Find where the given text appears and provide that cell's center as (X, Y) coordinate. 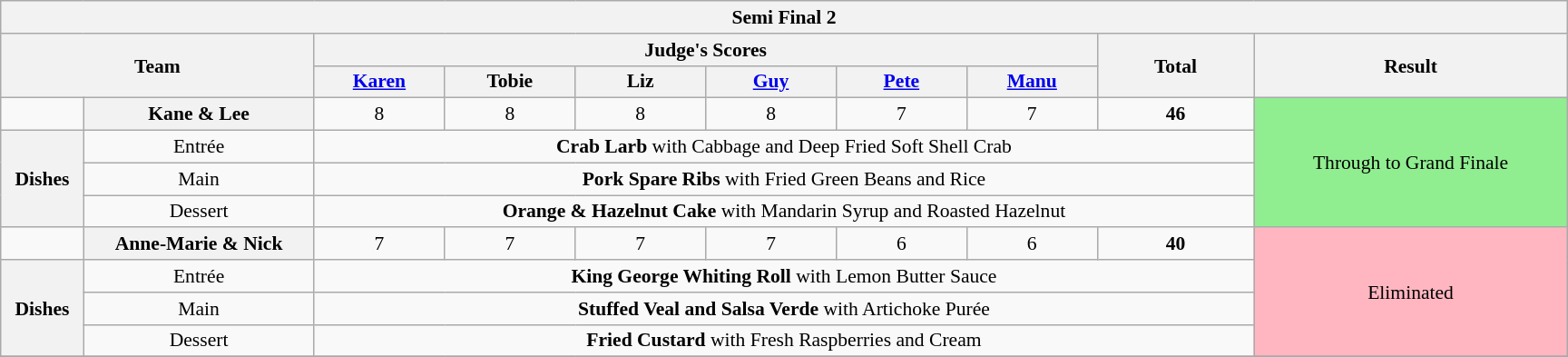
Orange & Hazelnut Cake with Mandarin Syrup and Roasted Hazelnut (784, 212)
Fried Custard with Fresh Raspberries and Cream (784, 341)
Kane & Lee (199, 114)
Pete (901, 82)
Pork Spare Ribs with Fried Green Beans and Rice (784, 179)
Team (158, 65)
Crab Larb with Cabbage and Deep Fried Soft Shell Crab (784, 147)
Eliminated (1410, 293)
Stuffed Veal and Salsa Verde with Artichoke Purée (784, 309)
Through to Grand Finale (1410, 163)
Judge's Scores (706, 50)
Tobie (510, 82)
46 (1176, 114)
Anne-Marie & Nick (199, 244)
40 (1176, 244)
Total (1176, 65)
King George Whiting Roll with Lemon Butter Sauce (784, 276)
Karen (379, 82)
Guy (771, 82)
Liz (641, 82)
Semi Final 2 (784, 17)
Result (1410, 65)
Manu (1032, 82)
